Capture the cell that displays the provided text and extract its (x, y) central coordinate. 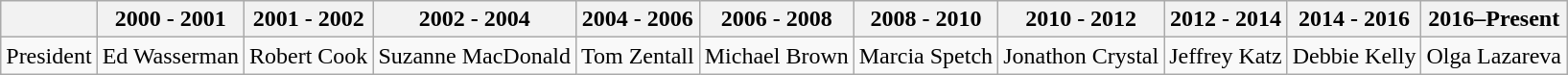
Debbie Kelly (1354, 56)
Jonathon Crystal (1082, 56)
2006 - 2008 (777, 19)
2000 - 2001 (171, 19)
Ed Wasserman (171, 56)
Suzanne MacDonald (475, 56)
Robert Cook (308, 56)
2001 - 2002 (308, 19)
2004 - 2006 (639, 19)
Tom Zentall (639, 56)
2002 - 2004 (475, 19)
President (49, 56)
2008 - 2010 (925, 19)
Olga Lazareva (1494, 56)
Marcia Spetch (925, 56)
Jeffrey Katz (1226, 56)
Michael Brown (777, 56)
2014 - 2016 (1354, 19)
2016–Present (1494, 19)
2012 - 2014 (1226, 19)
2010 - 2012 (1082, 19)
